Output the [X, Y] coordinate of the center of the cell containing the given text.  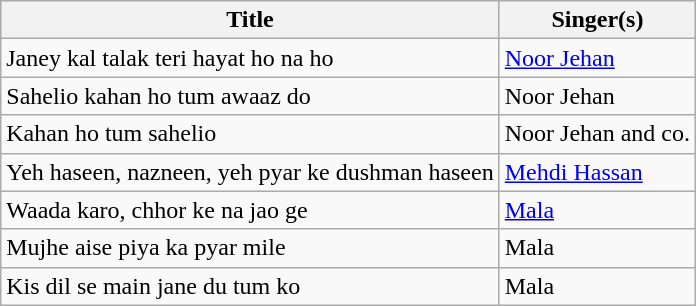
Waada karo, chhor ke na jao ge [250, 210]
Noor Jehan and co. [597, 134]
Singer(s) [597, 20]
Title [250, 20]
Kahan ho tum sahelio [250, 134]
Mujhe aise piya ka pyar mile [250, 248]
Janey kal talak teri hayat ho na ho [250, 58]
Mehdi Hassan [597, 172]
Sahelio kahan ho tum awaaz do [250, 96]
Yeh haseen, nazneen, yeh pyar ke dushman haseen [250, 172]
Kis dil se main jane du tum ko [250, 286]
